Pinpoint the cell where the given text exists, returning its (X, Y) midpoint coordinate. 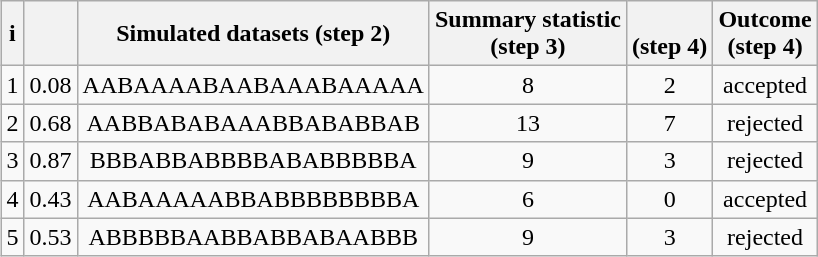
ABBBBBAABBABBABAABBB (253, 237)
AABBABABAAABBABABBAB (253, 123)
0.68 (50, 123)
4 (12, 199)
AABAAAAABBABBBBBBBBA (253, 199)
5 (12, 237)
0.43 (50, 199)
AABAAAABAABAAABAAAAA (253, 85)
(step 4) (669, 34)
0 (669, 199)
7 (669, 123)
Simulated datasets (step 2) (253, 34)
0.08 (50, 85)
1 (12, 85)
0.53 (50, 237)
i (12, 34)
6 (528, 199)
0.87 (50, 161)
13 (528, 123)
Outcome (step 4) (765, 34)
Summary statistic (step 3) (528, 34)
BBBABBABBBBABABBBBBA (253, 161)
8 (528, 85)
